Return (X, Y) of the center of cell containing provided text 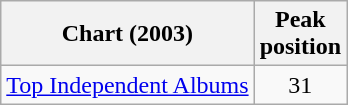
Top Independent Albums (128, 85)
31 (300, 85)
Peakposition (300, 34)
Chart (2003) (128, 34)
